Search for the cell housing the specified text and yield its (X, Y) center coordinate. 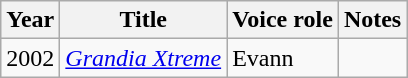
Voice role (283, 20)
Year (30, 20)
Grandia Xtreme (144, 58)
Title (144, 20)
Notes (372, 20)
Evann (283, 58)
2002 (30, 58)
